Search for the cell housing the specified text and yield its (x, y) center coordinate. 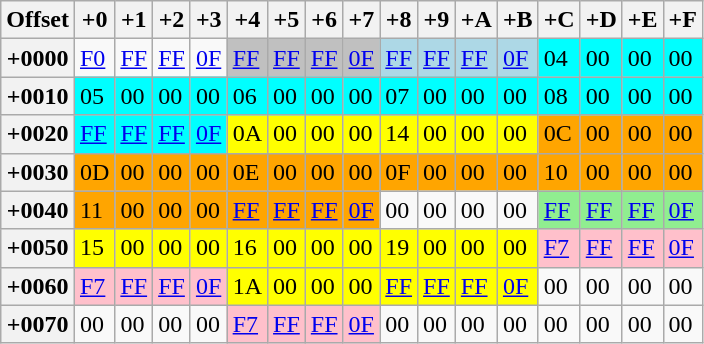
+0050 (38, 248)
04 (559, 58)
1A (247, 286)
08 (559, 96)
+5 (287, 20)
+0030 (38, 172)
0A (247, 134)
+0060 (38, 286)
+D (601, 20)
+2 (172, 20)
11 (94, 210)
+0020 (38, 134)
+E (642, 20)
06 (247, 96)
+F (682, 20)
+9 (437, 20)
+0000 (38, 58)
+0070 (38, 324)
07 (399, 96)
16 (247, 248)
+6 (324, 20)
+1 (134, 20)
10 (559, 172)
0D (94, 172)
+B (518, 20)
15 (94, 248)
19 (399, 248)
+0010 (38, 96)
0E (247, 172)
+A (476, 20)
+0 (94, 20)
05 (94, 96)
F0 (94, 58)
+C (559, 20)
Offset (38, 20)
0C (559, 134)
+4 (247, 20)
14 (399, 134)
+7 (362, 20)
+0040 (38, 210)
+8 (399, 20)
+3 (208, 20)
